Output the [X, Y] coordinate of the center of the cell containing the given text.  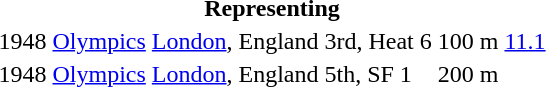
London, England [235, 41]
3rd, Heat 6 [378, 41]
Olympics [99, 41]
100 m [468, 41]
